Identify which cell holds the provided text, then report its (x, y) central coordinate. 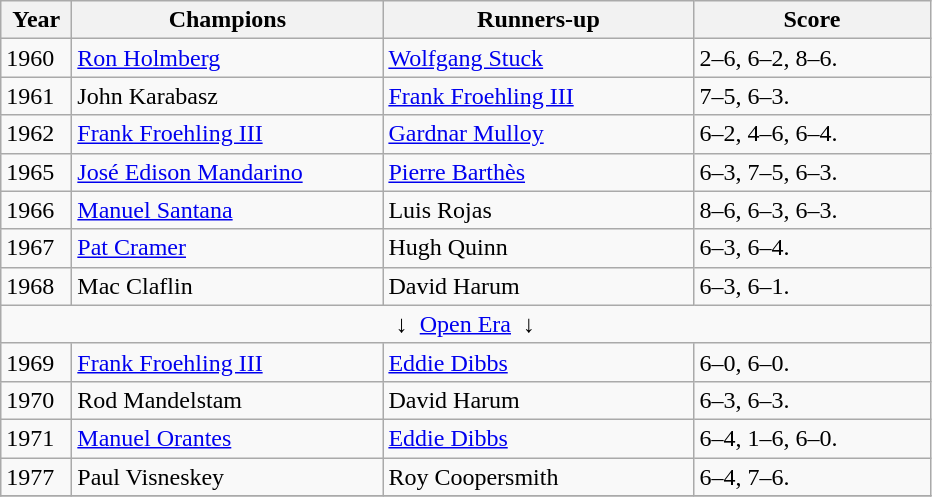
1970 (36, 400)
1971 (36, 438)
Year (36, 20)
6–2, 4–6, 6–4. (812, 134)
Roy Coopersmith (538, 477)
1962 (36, 134)
1967 (36, 248)
1965 (36, 172)
6–4, 7–6. (812, 477)
↓ Open Era ↓ (466, 324)
1969 (36, 362)
6–3, 6–1. (812, 286)
7–5, 6–3. (812, 96)
1961 (36, 96)
Manuel Santana (228, 210)
Pat Cramer (228, 248)
Runners-up (538, 20)
Manuel Orantes (228, 438)
Pierre Barthès (538, 172)
8–6, 6–3, 6–3. (812, 210)
1966 (36, 210)
6–3, 6–4. (812, 248)
1977 (36, 477)
1968 (36, 286)
2–6, 6–2, 8–6. (812, 58)
6–3, 7–5, 6–3. (812, 172)
6–4, 1–6, 6–0. (812, 438)
Paul Visneskey (228, 477)
John Karabasz (228, 96)
Hugh Quinn (538, 248)
1960 (36, 58)
Wolfgang Stuck (538, 58)
Ron Holmberg (228, 58)
José Edison Mandarino (228, 172)
6–0, 6–0. (812, 362)
Gardnar Mulloy (538, 134)
Luis Rojas (538, 210)
Mac Claflin (228, 286)
Rod Mandelstam (228, 400)
Champions (228, 20)
Score (812, 20)
6–3, 6–3. (812, 400)
